Identify which cell holds the provided text, then report its (x, y) central coordinate. 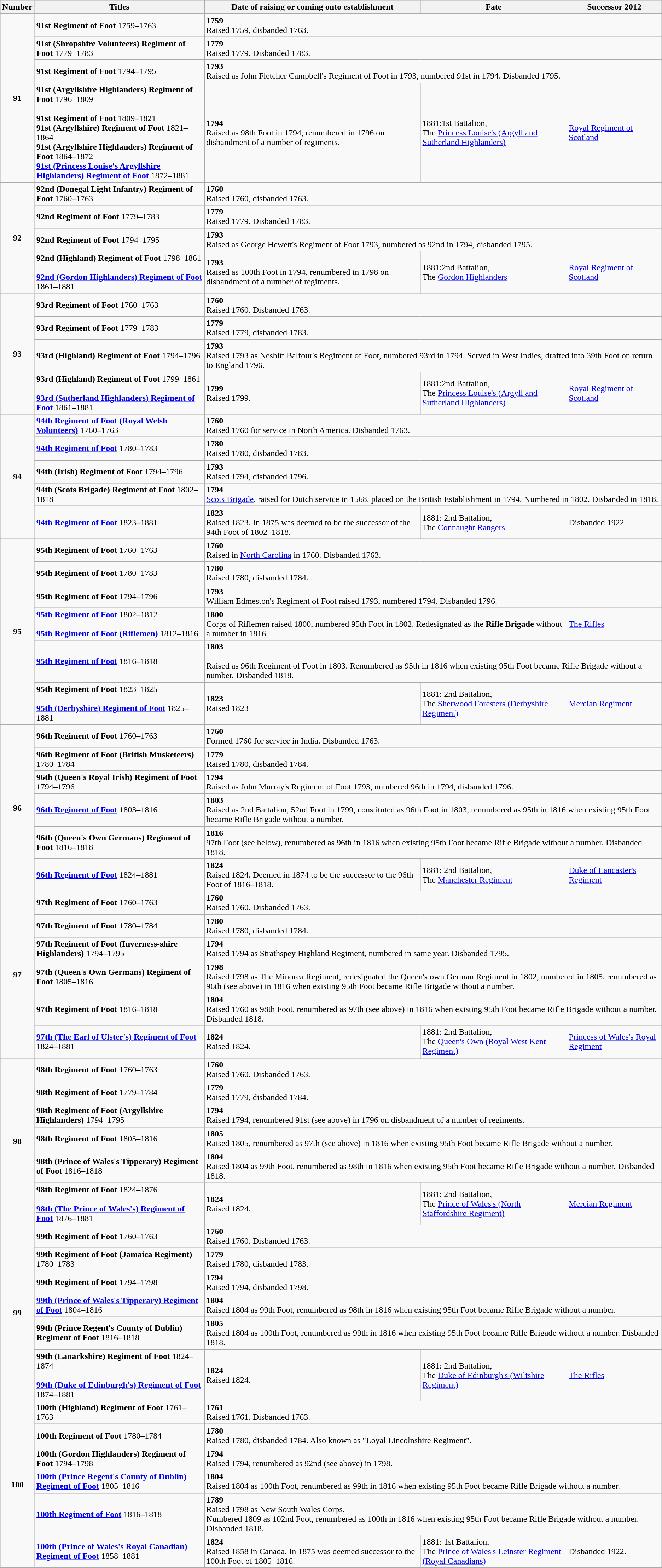
100th Regiment of Foot 1780–1784 (120, 1435)
94th (Scots Brigade) Regiment of Foot 1802–1818 (120, 494)
1881: 2nd Battalion, The Sherwood Foresters (Derbyshire Regiment) (494, 703)
1881:1st Battalion,The Princess Louise's (Argyll and Sutherland Highlanders) (494, 132)
Disbanded 1922 (615, 522)
94th Regiment of Foot (Royal Welsh Volunteers) 1760–1763 (120, 426)
1881: 2nd Battalion,The Prince of Wales's (North Staffordshire Regiment) (494, 1203)
91st (Shropshire Volunteers) Regiment of Foot 1779–1783 (120, 48)
1799Raised 1799. (313, 393)
1881: 2nd Battalion,The Queen's Own (Royal West Kent Regiment) (494, 1042)
98th (Prince of Wales's Tipperary) Regiment of Foot 1816–1818 (120, 1166)
91 (17, 98)
95th Regiment of Foot 1780–1783 (120, 573)
95th Regiment of Foot 1816–1818 (120, 661)
98th Regiment of Foot (Argyllshire Highlanders) 1794–1795 (120, 1116)
96 (17, 808)
96th Regiment of Foot 1824–1881 (120, 875)
99th (Prince Regent's County of Dublin) Regiment of Foot 1816–1818 (120, 1333)
100th Regiment of Foot 1816–1818 (120, 1514)
1824Raised 1824. Deemed in 1874 to be the successor to the 96th Foot of 1816–1818. (313, 875)
1800Corps of Riflemen raised 1800, numbered 95th Foot in 1802. Redesignated as the Rifle Brigade without a number in 1816. (385, 624)
1824Raised 1858 in Canada. In 1875 was deemed successor to the 100th Foot of 1805–1816. (313, 1551)
95th Regiment of Foot 1802–181295th Regiment of Foot (Riflemen) 1812–1816 (120, 624)
92nd Regiment of Foot 1779–1783 (120, 216)
Princess of Wales's Royal Regiment (615, 1042)
1794Raised 1794, renumbered as 92nd (see above) in 1798. (433, 1459)
100th (Highland) Regiment of Foot 1761–1763 (120, 1413)
1779Raised 1779, disbanded 1784. (433, 1092)
1779Raised 1780, disbanded 1784. (433, 759)
Number (17, 7)
Titles (120, 7)
Fate (494, 7)
91st Regiment of Foot 1794–1795 (120, 71)
97th Regiment of Foot (Inverness-shire Highlanders) 1794–1795 (120, 949)
94 (17, 476)
100 (17, 1484)
1793William Edmeston's Regiment of Foot raised 1793, numbered 1794. Disbanded 1796. (433, 596)
99th Regiment of Foot 1760–1763 (120, 1236)
97th Regiment of Foot 1760–1763 (120, 903)
1779Raised 1779, disbanded 1783. (433, 328)
Disbanded 1922. (615, 1551)
99th (Lanarkshire) Regiment of Foot 1824–187499th (Duke of Edinburgh's) Regiment of Foot 1874–1881 (120, 1375)
96th Regiment of Foot 1760–1763 (120, 736)
1793Raised 1794, disbanded 1796. (433, 472)
1881:2nd Battalion,The Princess Louise's (Argyll and Sutherland Highlanders) (494, 393)
1823Raised 1823 (313, 703)
1779Raised 1780, disbanded 1783. (433, 1259)
92 (17, 238)
1794Raised 1794, renumbered 91st (see above) in 1796 on disbandment of a number of regiments. (433, 1116)
93rd Regiment of Foot 1760–1763 (120, 305)
97th (The Earl of Ulster's) Regiment of Foot 1824–1881 (120, 1042)
1794Raised as 98th Foot in 1794, renumbered in 1796 on disbandment of a number of regiments. (313, 132)
1793Raised as 100th Foot in 1794, renumbered in 1798 on disbandment of a number of regiments. (313, 272)
97th Regiment of Foot 1780–1784 (120, 926)
93 (17, 354)
1794Raised 1794, disbanded 1798. (433, 1282)
97 (17, 975)
98th Regiment of Foot 1779–1784 (120, 1092)
1760Raised in North Carolina in 1760. Disbanded 1763. (433, 550)
1804Raised 1760 as 98th Foot, renumbered as 97th (see above) in 1816 when existing 95th Foot became Rifle Brigade without a number. Disbanded 1818. (433, 1009)
1823Raised 1823. In 1875 was deemed to be the successor of the 94th Foot of 1802–1818. (313, 522)
94th (Irish) Regiment of Foot 1794–1796 (120, 472)
93rd (Highland) Regiment of Foot 1794–1796 (120, 355)
98 (17, 1141)
96th (Queen's Royal Irish) Regiment of Foot 1794–1796 (120, 782)
1881: 1st Battalion,The Prince of Wales's Leinster Regiment (Royal Canadians) (494, 1551)
95th Regiment of Foot 1760–1763 (120, 550)
99th (Prince of Wales's Tipperary) Regiment of Foot 1804–1816 (120, 1305)
98th Regiment of Foot 1760–1763 (120, 1070)
92nd Regiment of Foot 1794–1795 (120, 240)
99th Regiment of Foot (Jamaica Regiment) 1780–1783 (120, 1259)
99 (17, 1313)
97th Regiment of Foot 1816–1818 (120, 1009)
1804Raised 1804 as 100th Foot, renumbered as 99th in 1816 when existing 95th Foot became Rifle Brigade without a number. (433, 1481)
98th Regiment of Foot 1805–1816 (120, 1138)
1760Raised 1760, disbanded 1763. (433, 194)
Date of raising or coming onto establishment (313, 7)
1794Scots Brigade, raised for Dutch service in 1568, placed on the British Establishment in 1794. Numbered in 1802. Disbanded in 1818. (433, 494)
Duke of Lancaster's Regiment (615, 875)
1805Raised 1804 as 100th Foot, renumbered as 99th in 1816 when existing 95th Foot became Rifle Brigade without a number. Disbanded 1818. (433, 1333)
93rd Regiment of Foot 1779–1783 (120, 328)
95 (17, 632)
91st Regiment of Foot 1759–1763 (120, 25)
92nd (Highland) Regiment of Foot 1798–186192nd (Gordon Highlanders) Regiment of Foot 1861–1881 (120, 272)
93rd (Highland) Regiment of Foot 1799–186193rd (Sutherland Highlanders) Regiment of Foot 1861–1881 (120, 393)
96th (Queen's Own Germans) Regiment of Foot 1816–1818 (120, 843)
1805Raised 1805, renumbered as 97th (see above) in 1816 when existing 95th Foot became Rifle Brigade without a number. (433, 1138)
99th Regiment of Foot 1794–1798 (120, 1282)
92nd (Donegal Light Infantry) Regiment of Foot 1760–1763 (120, 194)
1804Raised 1804 as 99th Foot, renumbered as 98th in 1816 when existing 95th Foot became Rifle Brigade without a number. Disbanded 1818. (433, 1166)
1760Formed 1760 for service in India. Disbanded 1763. (433, 736)
1759Raised 1759, disbanded 1763. (433, 25)
96th Regiment of Foot (British Musketeers) 1780–1784 (120, 759)
1780Raised 1780, disbanded 1783. (433, 449)
Successor 2012 (615, 7)
96th Regiment of Foot 1803–1816 (120, 810)
100th (Prince of Wales's Royal Canadian) Regiment of Foot 1858–1881 (120, 1551)
100th (Gordon Highlanders) Regiment of Foot 1794–1798 (120, 1459)
1793Raised as George Hewett's Regiment of Foot 1793, numbered as 92nd in 1794, disbanded 1795. (433, 240)
1793Raised as John Fletcher Campbell's Regiment of Foot in 1793, numbered 91st in 1794. Disbanded 1795. (433, 71)
1804Raised 1804 as 99th Foot, renumbered as 98th in 1816 when existing 95th Foot became Rifle Brigade without a number. (433, 1305)
97th (Queen's Own Germans) Regiment of Foot 1805–1816 (120, 977)
1881:2nd Battalion,The Gordon Highlanders (494, 272)
1794 Raised as John Murray's Regiment of Foot 1793, numbered 96th in 1794, disbanded 1796. (433, 782)
94th Regiment of Foot 1823–1881 (120, 522)
98th Regiment of Foot 1824–187698th (The Prince of Wales's) Regiment of Foot 1876–1881 (120, 1203)
100th (Prince Regent's County of Dublin) Regiment of Foot 1805–1816 (120, 1481)
1881: 2nd Battalion,The Duke of Edinburgh's (Wiltshire Regiment) (494, 1375)
1760Raised 1760 for service in North America. Disbanded 1763. (433, 426)
95th Regiment of Foot 1794–1796 (120, 596)
1881: 2nd Battalion, The Manchester Regiment (494, 875)
1761Raised 1761. Disbanded 1763. (433, 1413)
1816 97th Foot (see below), renumbered as 96th in 1816 when existing 95th Foot became Rifle Brigade without a number. Disbanded 1818. (433, 843)
1881: 2nd Battalion,The Connaught Rangers (494, 522)
94th Regiment of Foot 1780–1783 (120, 449)
1794Raised 1794 as Strathspey Highland Regiment, numbered in same year. Disbanded 1795. (433, 949)
1780Raised 1780, disbanded 1784. Also known as "Loyal Lincolnshire Regiment". (433, 1435)
95th Regiment of Foot 1823–182595th (Derbyshire) Regiment of Foot 1825–1881 (120, 703)
